Return (X, Y) of the center of cell containing provided text 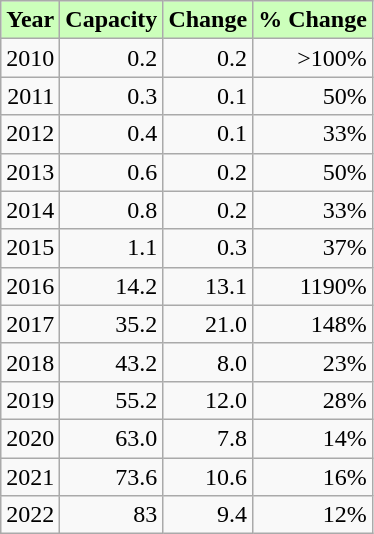
148% (313, 324)
>100% (313, 58)
1190% (313, 286)
9.4 (208, 515)
2012 (30, 134)
16% (313, 477)
0.8 (112, 210)
Year (30, 20)
2018 (30, 362)
12.0 (208, 400)
2010 (30, 58)
2013 (30, 172)
0.4 (112, 134)
2014 (30, 210)
83 (112, 515)
0.6 (112, 172)
% Change (313, 20)
14% (313, 438)
1.1 (112, 248)
2015 (30, 248)
2021 (30, 477)
2011 (30, 96)
2022 (30, 515)
14.2 (112, 286)
10.6 (208, 477)
8.0 (208, 362)
35.2 (112, 324)
21.0 (208, 324)
Change (208, 20)
63.0 (112, 438)
2020 (30, 438)
2017 (30, 324)
28% (313, 400)
55.2 (112, 400)
13.1 (208, 286)
Capacity (112, 20)
7.8 (208, 438)
37% (313, 248)
73.6 (112, 477)
12% (313, 515)
23% (313, 362)
2016 (30, 286)
43.2 (112, 362)
2019 (30, 400)
